Locate the cell with the specified text and output its [x, y] center coordinate. 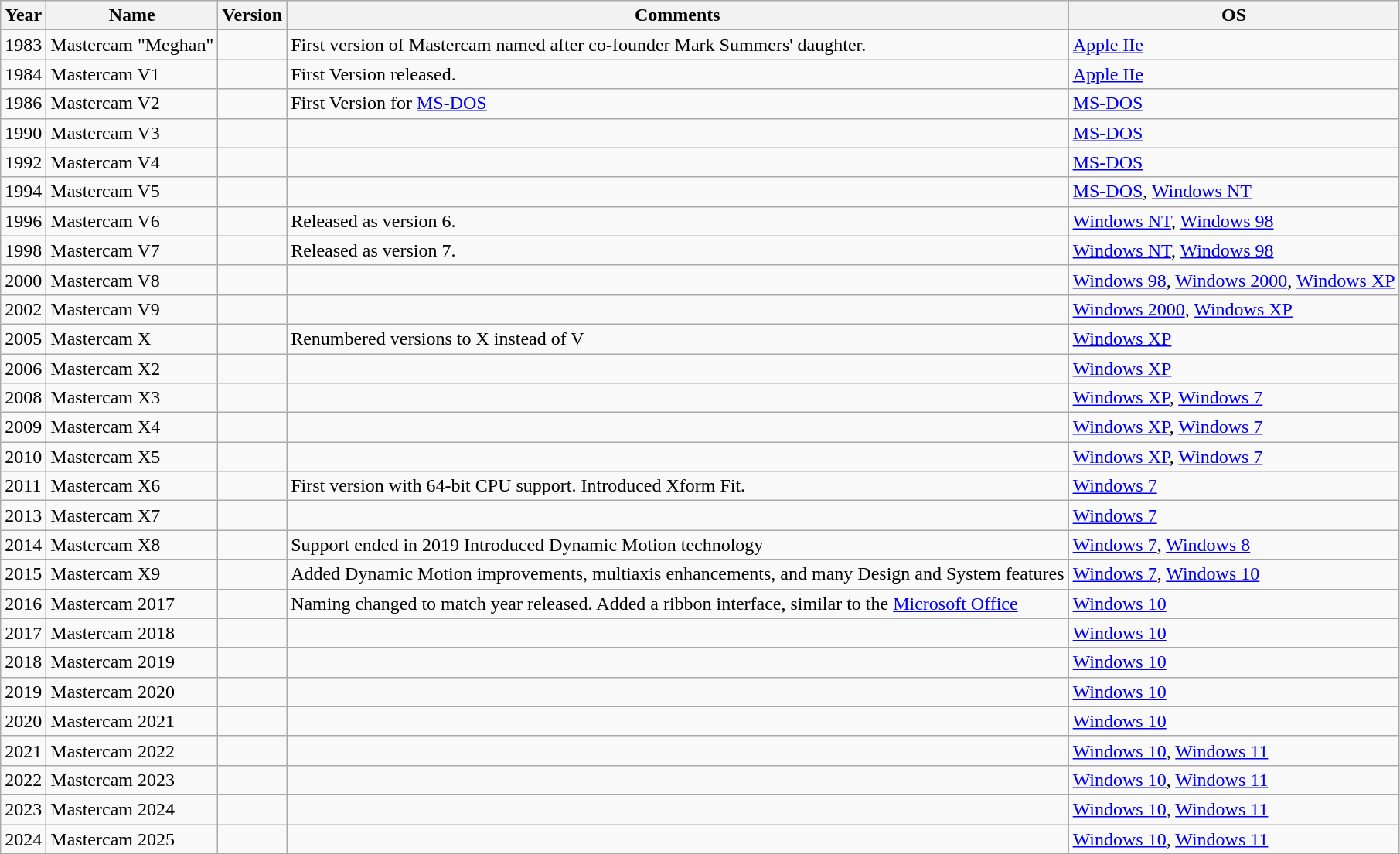
Mastercam X9 [132, 574]
Mastercam V8 [132, 280]
Year [23, 15]
Mastercam X8 [132, 545]
Windows 7, Windows 10 [1234, 574]
Version [252, 15]
Windows 98, Windows 2000, Windows XP [1234, 280]
Mastercam 2019 [132, 662]
Support ended in 2019 Introduced Dynamic Motion technology [678, 545]
Mastercam X [132, 339]
Windows 2000, Windows XP [1234, 309]
Added Dynamic Motion improvements, multiaxis enhancements, and many Design and System features [678, 574]
Mastercam "Meghan" [132, 45]
2002 [23, 309]
Mastercam 2018 [132, 633]
Comments [678, 15]
2006 [23, 369]
Mastercam V6 [132, 221]
2013 [23, 515]
Mastercam 2020 [132, 692]
2019 [23, 692]
Mastercam X4 [132, 427]
Mastercam V9 [132, 309]
2011 [23, 486]
First Version released. [678, 74]
2022 [23, 780]
1994 [23, 192]
Mastercam 2017 [132, 604]
1996 [23, 221]
First version with 64-bit CPU support. Introduced Xform Fit. [678, 486]
2005 [23, 339]
1992 [23, 162]
Mastercam X5 [132, 457]
Renumbered versions to X instead of V [678, 339]
2015 [23, 574]
Mastercam 2024 [132, 809]
First version of Mastercam named after co-founder Mark Summers' daughter. [678, 45]
2008 [23, 398]
Mastercam X7 [132, 515]
Mastercam X6 [132, 486]
1998 [23, 250]
2016 [23, 604]
Naming changed to match year released. Added a ribbon interface, similar to the Microsoft Office [678, 604]
2024 [23, 839]
OS [1234, 15]
Mastercam V1 [132, 74]
Released as version 7. [678, 250]
2017 [23, 633]
1984 [23, 74]
Name [132, 15]
2000 [23, 280]
1986 [23, 104]
2009 [23, 427]
Mastercam X2 [132, 369]
Mastercam V5 [132, 192]
2021 [23, 750]
Mastercam X3 [132, 398]
Mastercam V3 [132, 133]
2023 [23, 809]
2010 [23, 457]
MS-DOS, Windows NT [1234, 192]
2018 [23, 662]
2014 [23, 545]
1990 [23, 133]
Mastercam 2025 [132, 839]
Mastercam 2021 [132, 721]
Mastercam V2 [132, 104]
1983 [23, 45]
Mastercam 2022 [132, 750]
Mastercam 2023 [132, 780]
Mastercam V7 [132, 250]
First Version for MS-DOS [678, 104]
Released as version 6. [678, 221]
Windows 7, Windows 8 [1234, 545]
2020 [23, 721]
Mastercam V4 [132, 162]
